From the cell containing the given text, extract its center point as (x, y) coordinate. 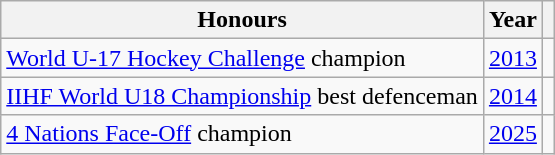
2013 (512, 58)
4 Nations Face-Off champion (242, 134)
2025 (512, 134)
IIHF World U18 Championship best defenceman (242, 96)
2014 (512, 96)
Year (512, 20)
Honours (242, 20)
World U-17 Hockey Challenge champion (242, 58)
